Detect which cell encompasses the target text, then output its [x, y] center coordinate. 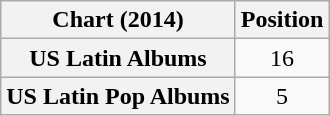
US Latin Albums [118, 58]
Position [282, 20]
Chart (2014) [118, 20]
16 [282, 58]
US Latin Pop Albums [118, 96]
5 [282, 96]
